Determine the [X, Y] coordinate at the center of the cell enclosing the given text.  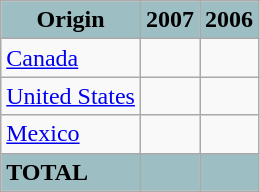
TOTAL [71, 172]
Origin [71, 20]
2007 [170, 20]
Mexico [71, 134]
United States [71, 96]
2006 [230, 20]
Canada [71, 58]
